Find where the given text appears and provide that cell's center as (x, y) coordinate. 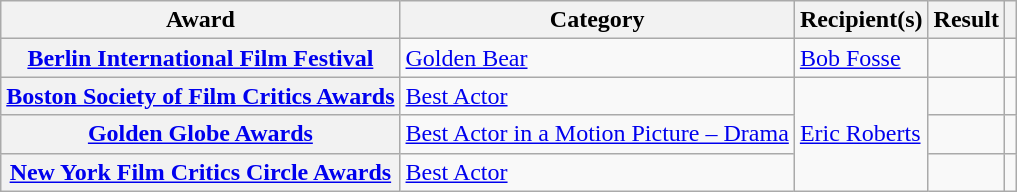
Category (597, 20)
Recipient(s) (861, 20)
Berlin International Film Festival (200, 58)
Boston Society of Film Critics Awards (200, 96)
New York Film Critics Circle Awards (200, 172)
Golden Bear (597, 58)
Bob Fosse (861, 58)
Award (200, 20)
Best Actor in a Motion Picture – Drama (597, 134)
Golden Globe Awards (200, 134)
Result (966, 20)
Eric Roberts (861, 134)
